Return the [X, Y] coordinate for the center point of the cell that contains the specified text.  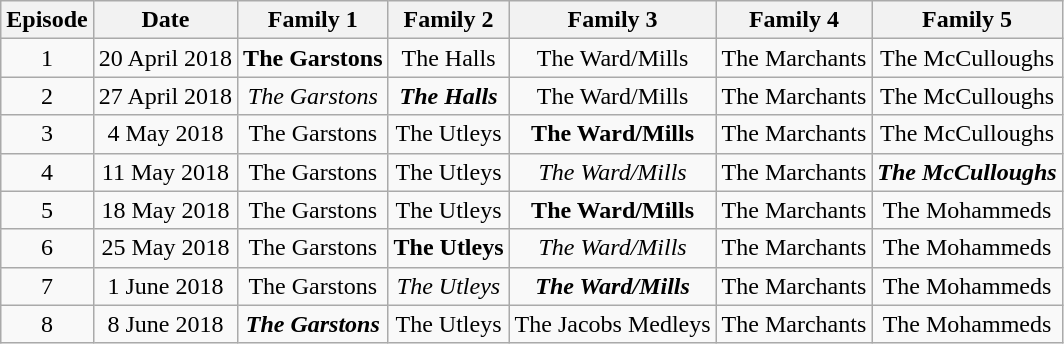
The Jacobs Medleys [612, 324]
Family 2 [448, 20]
4 May 2018 [165, 134]
1 June 2018 [165, 286]
25 May 2018 [165, 248]
18 May 2018 [165, 210]
5 [47, 210]
Family 3 [612, 20]
20 April 2018 [165, 58]
7 [47, 286]
Episode [47, 20]
11 May 2018 [165, 172]
Family 4 [794, 20]
Date [165, 20]
Family 1 [313, 20]
8 [47, 324]
4 [47, 172]
Family 5 [967, 20]
6 [47, 248]
1 [47, 58]
8 June 2018 [165, 324]
3 [47, 134]
27 April 2018 [165, 96]
2 [47, 96]
